Output the [X, Y] coordinate of the center of the cell containing the given text.  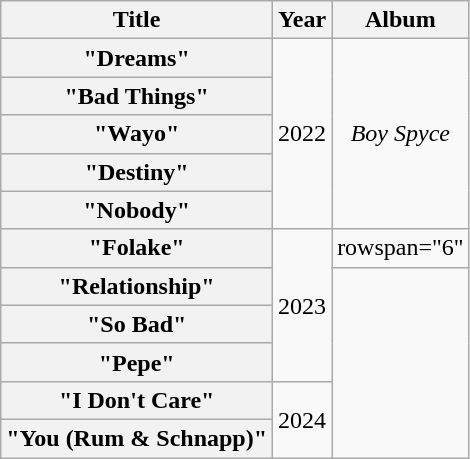
"Destiny" [137, 172]
"I Don't Care" [137, 400]
Boy Spyce [401, 134]
2023 [302, 305]
"Pepe" [137, 362]
Album [401, 20]
Year [302, 20]
"Bad Things" [137, 96]
"Nobody" [137, 210]
"Wayo" [137, 134]
rowspan="6" [401, 248]
Title [137, 20]
"Dreams" [137, 58]
"You (Rum & Schnapp)" [137, 438]
"Folake" [137, 248]
2022 [302, 134]
"So Bad" [137, 324]
"Relationship" [137, 286]
2024 [302, 419]
